Determine the [x, y] coordinate at the center of the cell enclosing the given text.  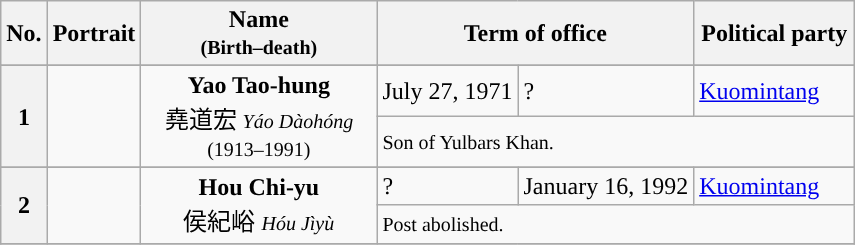
1 [24, 116]
July 27, 1971 [448, 92]
2 [24, 205]
No. [24, 34]
Portrait [94, 34]
Hou Chi-yu侯紀峪 Hóu Jìyù [259, 205]
Post abolished. [616, 224]
Name(Birth–death) [259, 34]
Yao Tao-hung堯道宏 Yáo Dàohóng (1913–1991) [259, 116]
Son of Yulbars Khan. [616, 142]
Political party [774, 34]
January 16, 1992 [606, 186]
Term of office [536, 34]
